Return the [x, y] coordinate for the center point of the cell that contains the specified text.  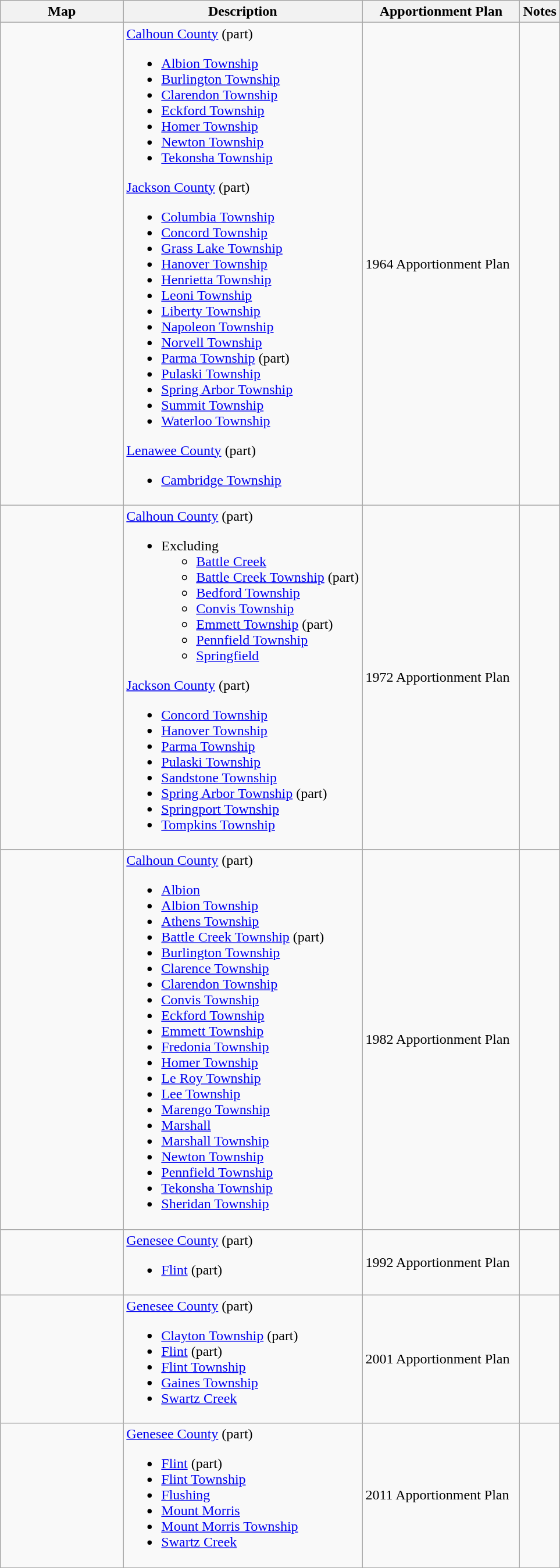
Apportionment Plan [441, 12]
2011 Apportionment Plan [441, 1495]
Genesee County (part)Clayton Township (part)Flint (part)Flint TownshipGaines TownshipSwartz Creek [243, 1359]
1964 Apportionment Plan [441, 264]
2001 Apportionment Plan [441, 1359]
Genesee County (part)Flint (part) [243, 1262]
Notes [540, 12]
1982 Apportionment Plan [441, 1039]
Genesee County (part)Flint (part)Flint TownshipFlushingMount MorrisMount Morris TownshipSwartz Creek [243, 1495]
Map [62, 12]
1972 Apportionment Plan [441, 678]
1992 Apportionment Plan [441, 1262]
Description [243, 12]
